Output the (x, y) coordinate of the center of the cell containing the given text.  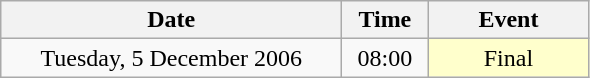
Date (172, 20)
Event (508, 20)
Tuesday, 5 December 2006 (172, 58)
Final (508, 58)
Time (385, 20)
08:00 (385, 58)
